Provide the (x, y) coordinate of the cell's center where the given text is located.  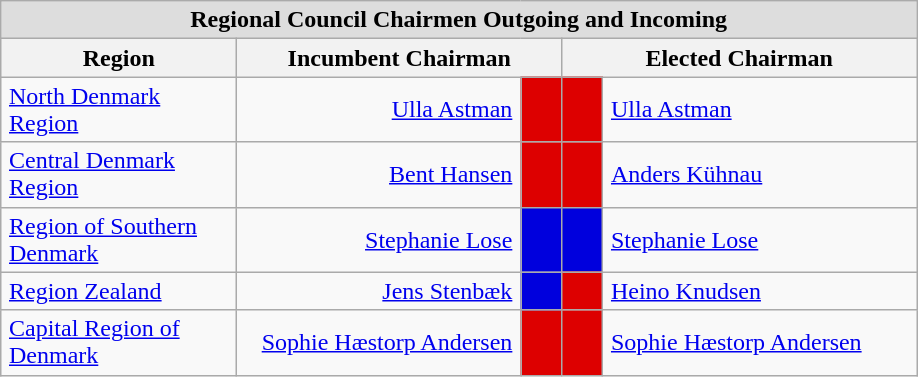
Region (119, 58)
Elected Chairman (740, 58)
Anders Kühnau (760, 174)
Capital Region of Denmark (119, 342)
Bent Hansen (379, 174)
North Denmark Region (119, 110)
Heino Knudsen (760, 291)
Incumbent Chairman (400, 58)
Region Zealand (119, 291)
Central Denmark Region (119, 174)
Region of Southern Denmark (119, 240)
Regional Council Chairmen Outgoing and Incoming (459, 20)
Jens Stenbæk (379, 291)
